Find where the given text appears and provide that cell's center as (X, Y) coordinate. 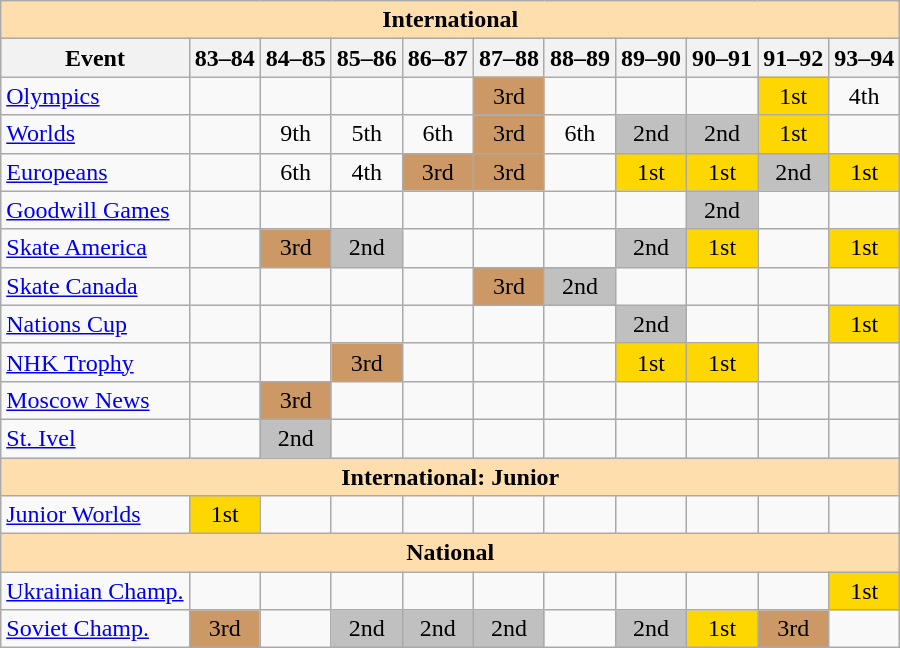
Soviet Champ. (95, 629)
Skate America (95, 248)
International (450, 20)
Europeans (95, 172)
93–94 (864, 58)
9th (296, 134)
87–88 (508, 58)
Event (95, 58)
International: Junior (450, 477)
Goodwill Games (95, 210)
89–90 (650, 58)
85–86 (366, 58)
90–91 (722, 58)
Worlds (95, 134)
84–85 (296, 58)
Ukrainian Champ. (95, 591)
83–84 (224, 58)
86–87 (438, 58)
88–89 (580, 58)
Nations Cup (95, 324)
91–92 (794, 58)
St. Ivel (95, 438)
Moscow News (95, 400)
National (450, 553)
5th (366, 134)
Junior Worlds (95, 515)
Olympics (95, 96)
NHK Trophy (95, 362)
Skate Canada (95, 286)
